Find where the given text appears and provide that cell's center as (x, y) coordinate. 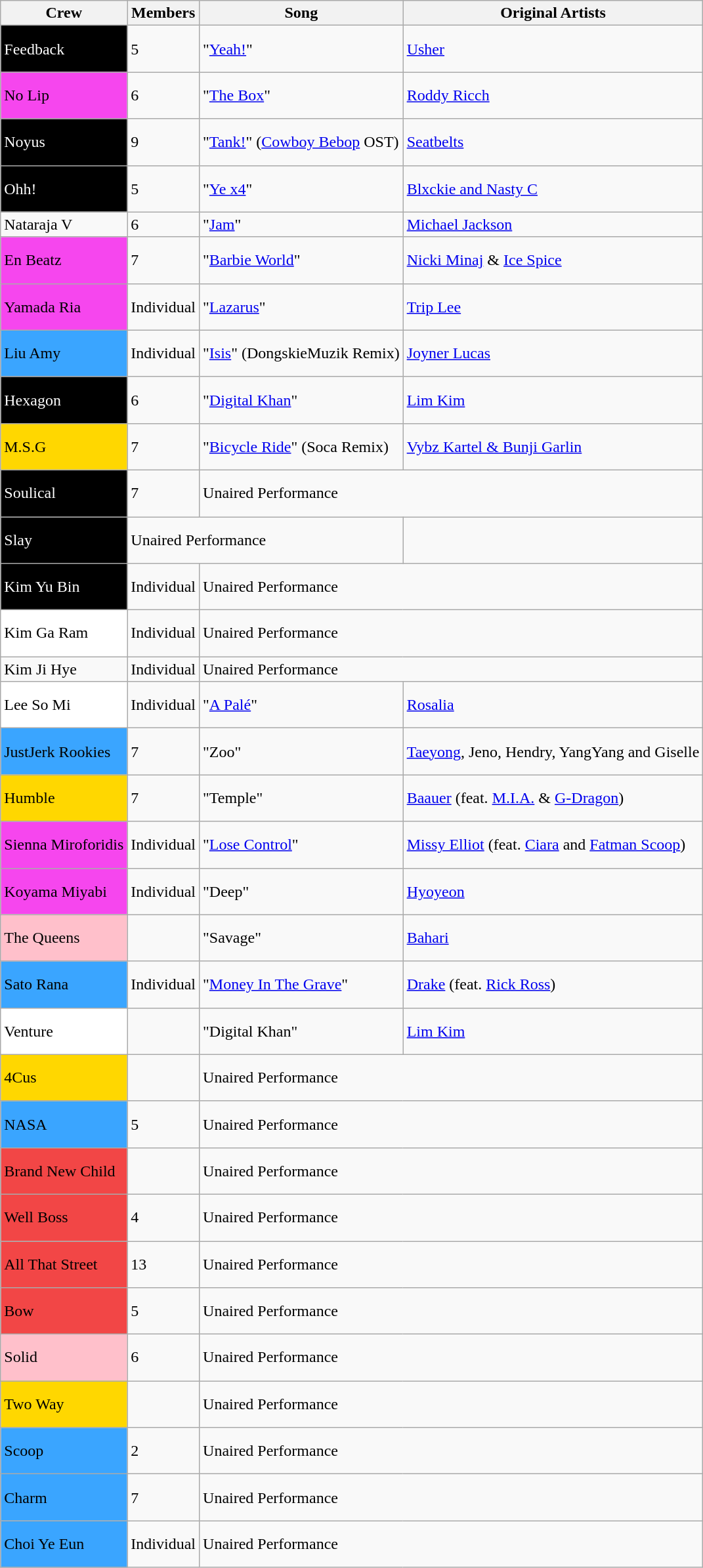
"A Palé" (302, 705)
"Deep" (302, 891)
Liu Amy (64, 353)
Hyoyeon (553, 891)
"Lose Control" (302, 845)
Song (302, 13)
Charm (64, 1497)
Vybz Kartel & Bunji Garlin (553, 446)
4Cus (64, 1077)
Scoop (64, 1451)
"Money In The Grave" (302, 984)
Michael Jackson (553, 224)
Well Boss (64, 1218)
Missy Elliot (feat. Ciara and Fatman Scoop) (553, 845)
13 (163, 1265)
Humble (64, 798)
"The Box" (302, 96)
"Zoo" (302, 752)
"Jam" (302, 224)
Usher (553, 49)
2 (163, 1451)
Hexagon (64, 400)
Yamada Ria (64, 307)
Seatbelts (553, 142)
Kim Ji Hye (64, 669)
Choi Ye Eun (64, 1544)
Baauer (feat. M.I.A. & G-Dragon) (553, 798)
"Yeah!" (302, 49)
"Barbie World" (302, 260)
Members (163, 13)
Slay (64, 541)
"Tank!" (Cowboy Bebop OST) (302, 142)
"Isis" (DongskieMuzik Remix) (302, 353)
Kim Ga Ram (64, 634)
Koyama Miyabi (64, 891)
Two Way (64, 1404)
Bow (64, 1311)
Noyus (64, 142)
The Queens (64, 938)
Original Artists (553, 13)
NASA (64, 1124)
Kim Yu Bin (64, 587)
Roddy Ricch (553, 96)
M.S.G (64, 446)
Bahari (553, 938)
Nataraja V (64, 224)
Ohh! (64, 189)
Brand New Child (64, 1170)
Rosalia (553, 705)
4 (163, 1218)
Sato Rana (64, 984)
Crew (64, 13)
Solid (64, 1358)
Nicki Minaj & Ice Spice (553, 260)
"Bicycle Ride" (Soca Remix) (302, 446)
Blxckie and Nasty C (553, 189)
All That Street (64, 1265)
Sienna Miroforidis (64, 845)
Taeyong, Jeno, Hendry, YangYang and Giselle (553, 752)
JustJerk Rookies (64, 752)
Joyner Lucas (553, 353)
En Beatz (64, 260)
9 (163, 142)
Feedback (64, 49)
"Temple" (302, 798)
Lee So Mi (64, 705)
Soulical (64, 493)
"Ye x4" (302, 189)
"Savage" (302, 938)
No Lip (64, 96)
Trip Lee (553, 307)
Drake (feat. Rick Ross) (553, 984)
"Lazarus" (302, 307)
Venture (64, 1031)
